Provide the [x, y] coordinate of the cell's center where the given text is located.  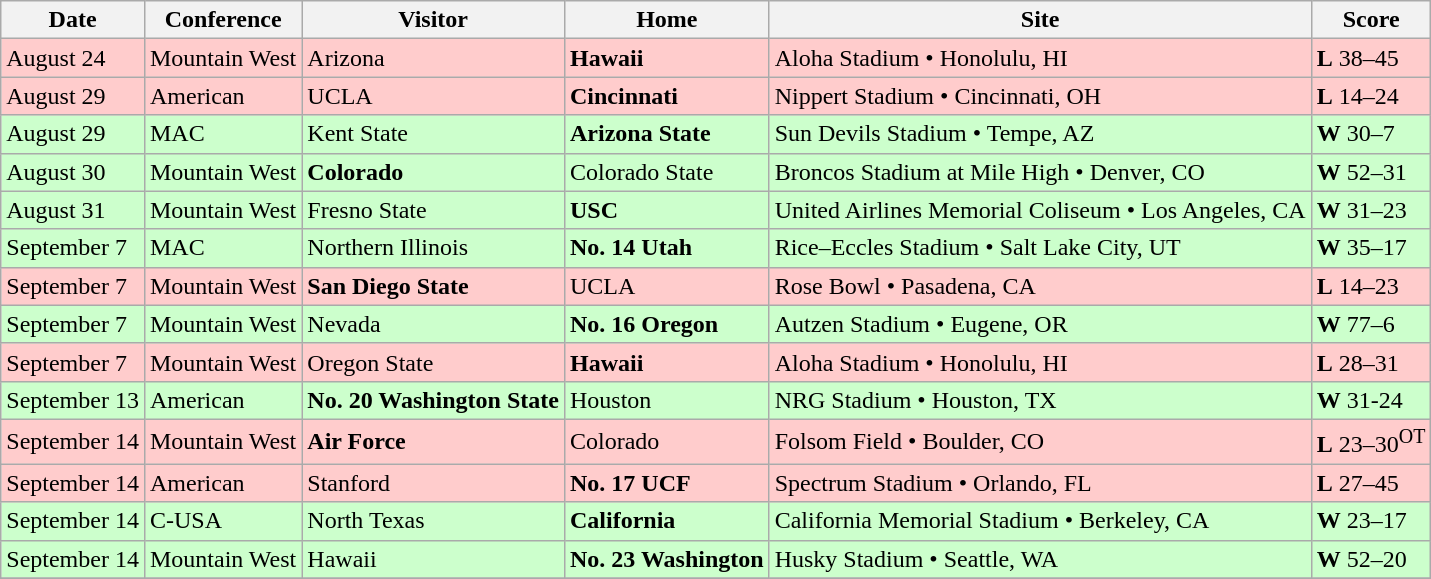
Score [1371, 20]
Home [666, 20]
Kent State [434, 134]
Northern Illinois [434, 248]
W 31–23 [1371, 210]
Visitor [434, 20]
Houston [666, 400]
California [666, 521]
Nevada [434, 324]
Site [1040, 20]
California Memorial Stadium • Berkeley, CA [1040, 521]
No. 14 Utah [666, 248]
Nippert Stadium • Cincinnati, OH [1040, 96]
Air Force [434, 442]
September 13 [73, 400]
No. 16 Oregon [666, 324]
L 38–45 [1371, 58]
Husky Stadium • Seattle, WA [1040, 559]
Fresno State [434, 210]
North Texas [434, 521]
Rice–Eccles Stadium • Salt Lake City, UT [1040, 248]
L 27–45 [1371, 483]
W 23–17 [1371, 521]
United Airlines Memorial Coliseum • Los Angeles, CA [1040, 210]
L 14–24 [1371, 96]
No. 23 Washington [666, 559]
Date [73, 20]
Folsom Field • Boulder, CO [1040, 442]
L 28–31 [1371, 362]
Rose Bowl • Pasadena, CA [1040, 286]
Oregon State [434, 362]
L 23–30OT [1371, 442]
C-USA [222, 521]
No. 20 Washington State [434, 400]
L 14–23 [1371, 286]
NRG Stadium • Houston, TX [1040, 400]
Broncos Stadium at Mile High • Denver, CO [1040, 172]
Conference [222, 20]
August 31 [73, 210]
August 30 [73, 172]
Cincinnati [666, 96]
Stanford [434, 483]
W 52–20 [1371, 559]
Spectrum Stadium • Orlando, FL [1040, 483]
Arizona State [666, 134]
USC [666, 210]
W 52–31 [1371, 172]
W 31-24 [1371, 400]
W 35–17 [1371, 248]
W 77–6 [1371, 324]
Autzen Stadium • Eugene, OR [1040, 324]
W 30–7 [1371, 134]
Colorado State [666, 172]
Arizona [434, 58]
San Diego State [434, 286]
Sun Devils Stadium • Tempe, AZ [1040, 134]
No. 17 UCF [666, 483]
August 24 [73, 58]
